Search for the cell housing the specified text and yield its [X, Y] center coordinate. 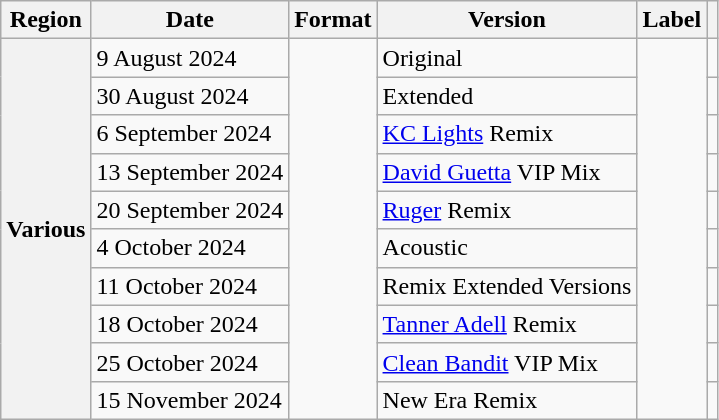
Acoustic [507, 248]
Label [672, 20]
13 September 2024 [190, 172]
18 October 2024 [190, 324]
New Era Remix [507, 400]
15 November 2024 [190, 400]
Format [333, 20]
30 August 2024 [190, 96]
David Guetta VIP Mix [507, 172]
Region [46, 20]
Remix Extended Versions [507, 286]
Various [46, 230]
11 October 2024 [190, 286]
Original [507, 58]
Clean Bandit VIP Mix [507, 362]
9 August 2024 [190, 58]
6 September 2024 [190, 134]
Extended [507, 96]
20 September 2024 [190, 210]
25 October 2024 [190, 362]
Date [190, 20]
4 October 2024 [190, 248]
Ruger Remix [507, 210]
Tanner Adell Remix [507, 324]
KC Lights Remix [507, 134]
Version [507, 20]
